Search for the cell housing the specified text and yield its (X, Y) center coordinate. 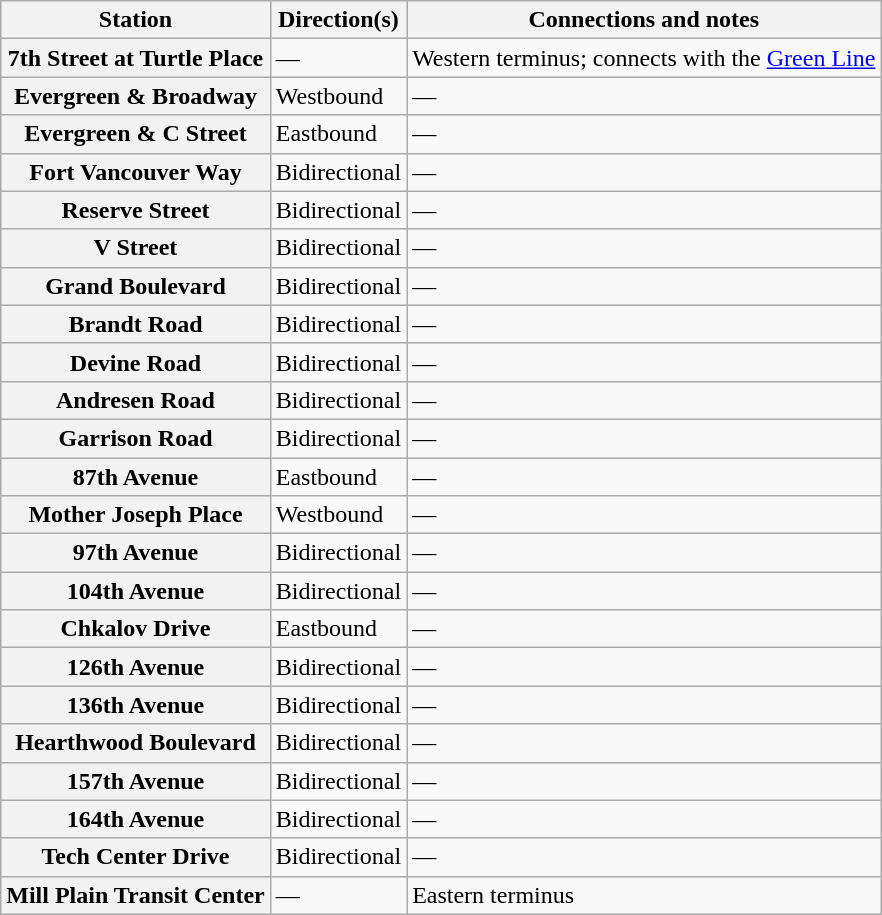
Tech Center Drive (136, 857)
Eastern terminus (644, 895)
Chkalov Drive (136, 629)
Connections and notes (644, 20)
126th Avenue (136, 667)
Devine Road (136, 362)
Western terminus; connects with the Green Line (644, 58)
157th Avenue (136, 781)
104th Avenue (136, 591)
87th Avenue (136, 477)
Garrison Road (136, 438)
Station (136, 20)
136th Avenue (136, 705)
Evergreen & Broadway (136, 96)
164th Avenue (136, 819)
Mill Plain Transit Center (136, 895)
97th Avenue (136, 553)
Direction(s) (338, 20)
Reserve Street (136, 210)
7th Street at Turtle Place (136, 58)
Fort Vancouver Way (136, 172)
Grand Boulevard (136, 286)
Evergreen & C Street (136, 134)
Hearthwood Boulevard (136, 743)
Brandt Road (136, 324)
Mother Joseph Place (136, 515)
Andresen Road (136, 400)
V Street (136, 248)
